From the cell containing the given text, extract its center point as [X, Y] coordinate. 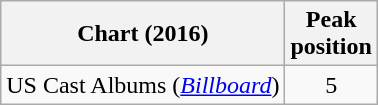
Chart (2016) [143, 34]
US Cast Albums (Billboard) [143, 85]
Peakposition [331, 34]
5 [331, 85]
